For the text-containing cell, return its midpoint in [x, y] coordinate format. 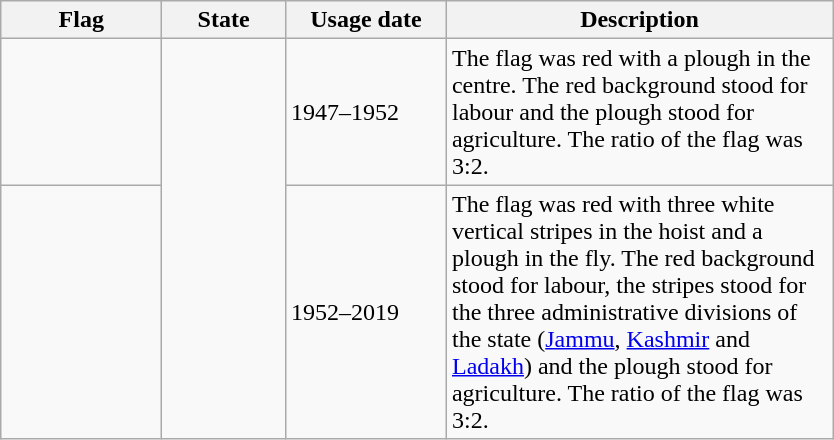
1947–1952 [366, 112]
Flag [82, 20]
Description [639, 20]
Usage date [366, 20]
1952–2019 [366, 312]
State [224, 20]
